From the cell containing the given text, extract its center point as [X, Y] coordinate. 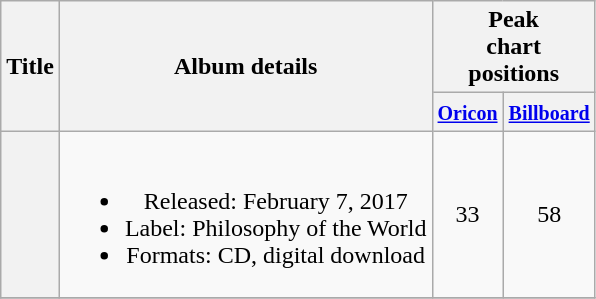
Album details [246, 66]
Title [30, 66]
Peak chart positions [514, 47]
Oricon [468, 112]
Released: February 7, 2017Label: Philosophy of the WorldFormats: CD, digital download [246, 214]
33 [468, 214]
58 [549, 214]
Billboard [549, 112]
